Locate the cell with the specified text and output its [x, y] center coordinate. 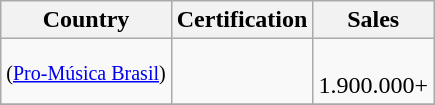
Country [86, 20]
Sales [374, 20]
Certification [242, 20]
1.900.000+ [374, 72]
(Pro-Música Brasil) [86, 72]
